Pinpoint the cell where the given text exists, returning its (X, Y) midpoint coordinate. 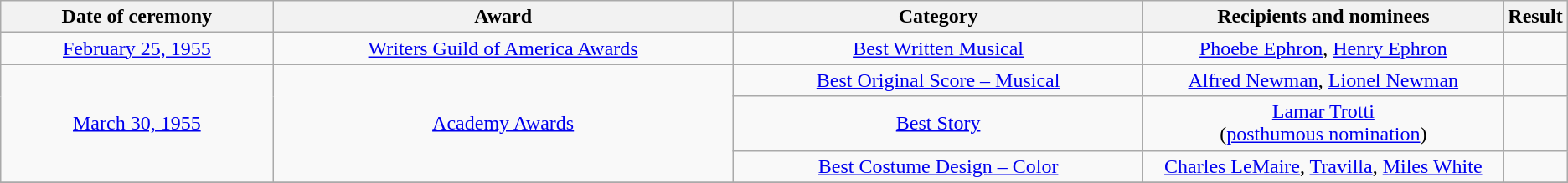
February 25, 1955 (137, 48)
Writers Guild of America Awards (503, 48)
Result (1535, 17)
Phoebe Ephron, Henry Ephron (1323, 48)
Lamar Trotti(posthumous nomination) (1323, 124)
Date of ceremony (137, 17)
Best Written Musical (938, 48)
Alfred Newman, Lionel Newman (1323, 80)
Best Original Score – Musical (938, 80)
Category (938, 17)
Recipients and nominees (1323, 17)
Award (503, 17)
Best Story (938, 124)
Academy Awards (503, 124)
Best Costume Design – Color (938, 166)
March 30, 1955 (137, 124)
Charles LeMaire, Travilla, Miles White (1323, 166)
